For the text-containing cell, return its midpoint in [x, y] coordinate format. 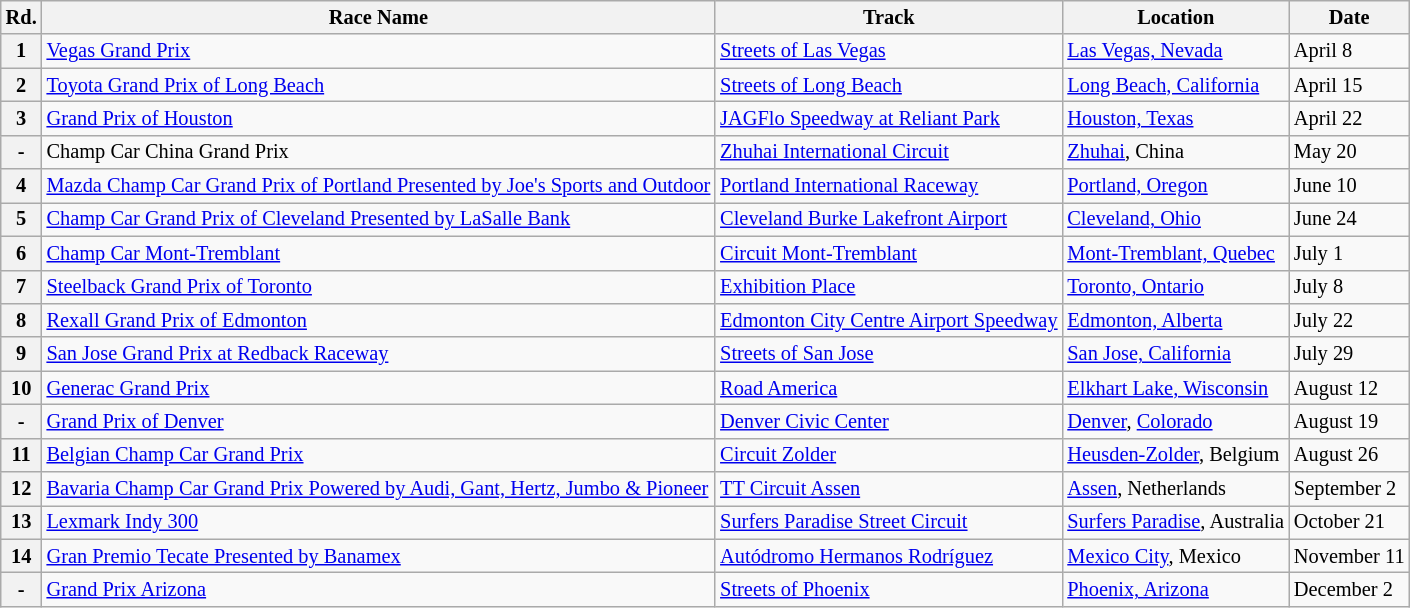
August 12 [1349, 388]
Surfers Paradise, Australia [1176, 522]
11 [22, 455]
Cleveland Burke Lakefront Airport [888, 219]
August 19 [1349, 421]
TT Circuit Assen [888, 489]
Generac Grand Prix [379, 388]
Vegas Grand Prix [379, 51]
September 2 [1349, 489]
Rd. [22, 17]
July 8 [1349, 287]
Bavaria Champ Car Grand Prix Powered by Audi, Gant, Hertz, Jumbo & Pioneer [379, 489]
Champ Car Grand Prix of Cleveland Presented by LaSalle Bank [379, 219]
July 1 [1349, 253]
2 [22, 85]
Streets of San Jose [888, 354]
Streets of Las Vegas [888, 51]
Denver, Colorado [1176, 421]
April 8 [1349, 51]
Race Name [379, 17]
Grand Prix of Houston [379, 118]
April 22 [1349, 118]
Streets of Phoenix [888, 589]
Autódromo Hermanos Rodríguez [888, 556]
Circuit Mont-Tremblant [888, 253]
July 22 [1349, 320]
June 24 [1349, 219]
Rexall Grand Prix of Edmonton [379, 320]
8 [22, 320]
Zhuhai International Circuit [888, 152]
Date [1349, 17]
Heusden-Zolder, Belgium [1176, 455]
Streets of Long Beach [888, 85]
6 [22, 253]
Mont-Tremblant, Quebec [1176, 253]
Toyota Grand Prix of Long Beach [379, 85]
November 11 [1349, 556]
Mexico City, Mexico [1176, 556]
Location [1176, 17]
Surfers Paradise Street Circuit [888, 522]
Portland International Raceway [888, 186]
Road America [888, 388]
Cleveland, Ohio [1176, 219]
3 [22, 118]
JAGFlo Speedway at Reliant Park [888, 118]
Track [888, 17]
Edmonton, Alberta [1176, 320]
7 [22, 287]
December 2 [1349, 589]
August 26 [1349, 455]
12 [22, 489]
Mazda Champ Car Grand Prix of Portland Presented by Joe's Sports and Outdoor [379, 186]
Exhibition Place [888, 287]
Long Beach, California [1176, 85]
Champ Car Mont-Tremblant [379, 253]
Assen, Netherlands [1176, 489]
Champ Car China Grand Prix [379, 152]
9 [22, 354]
4 [22, 186]
Steelback Grand Prix of Toronto [379, 287]
1 [22, 51]
Belgian Champ Car Grand Prix [379, 455]
April 15 [1349, 85]
Portland, Oregon [1176, 186]
Gran Premio Tecate Presented by Banamex [379, 556]
14 [22, 556]
13 [22, 522]
10 [22, 388]
July 29 [1349, 354]
Circuit Zolder [888, 455]
Elkhart Lake, Wisconsin [1176, 388]
Phoenix, Arizona [1176, 589]
Toronto, Ontario [1176, 287]
May 20 [1349, 152]
Houston, Texas [1176, 118]
Grand Prix Arizona [379, 589]
Las Vegas, Nevada [1176, 51]
San Jose, California [1176, 354]
5 [22, 219]
Denver Civic Center [888, 421]
Zhuhai, China [1176, 152]
San Jose Grand Prix at Redback Raceway [379, 354]
Grand Prix of Denver [379, 421]
June 10 [1349, 186]
October 21 [1349, 522]
Edmonton City Centre Airport Speedway [888, 320]
Lexmark Indy 300 [379, 522]
